Output the (X, Y) coordinate of the center of the cell containing the given text.  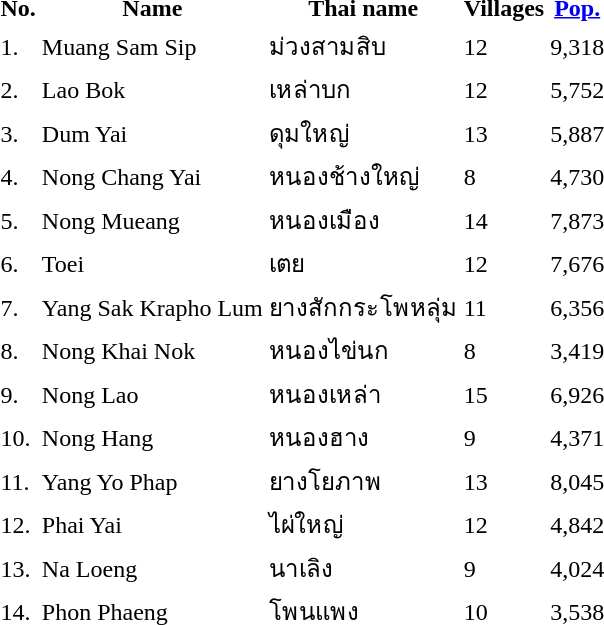
Toei (152, 264)
นาเลิง (363, 568)
Nong Hang (152, 438)
ม่วงสามสิบ (363, 46)
15 (504, 394)
เหล่าบก (363, 90)
ยางโยภาพ (363, 481)
หนองช้างใหญ่ (363, 176)
หนองไข่นก (363, 350)
Phai Yai (152, 524)
ไผ่ใหญ่ (363, 524)
หนองเหล่า (363, 394)
Yang Sak Krapho Lum (152, 307)
Muang Sam Sip (152, 46)
Yang Yo Phap (152, 481)
Nong Lao (152, 394)
Dum Yai (152, 133)
Nong Khai Nok (152, 350)
หนองฮาง (363, 438)
ยางสักกระโพหลุ่ม (363, 307)
Nong Chang Yai (152, 176)
Lao Bok (152, 90)
11 (504, 307)
เตย (363, 264)
Na Loeng (152, 568)
ดุมใหญ่ (363, 133)
14 (504, 220)
Nong Mueang (152, 220)
หนองเมือง (363, 220)
